Determine the [x, y] coordinate at the center of the cell enclosing the given text.  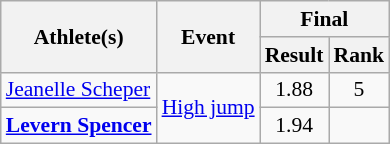
1.94 [294, 126]
5 [360, 90]
High jump [208, 108]
Levern Spencer [79, 126]
Rank [360, 55]
Athlete(s) [79, 36]
Jeanelle Scheper [79, 90]
Event [208, 36]
Result [294, 55]
1.88 [294, 90]
Final [324, 19]
